Scan for the cell matching the given text and deliver its (X, Y) coordinate at center. 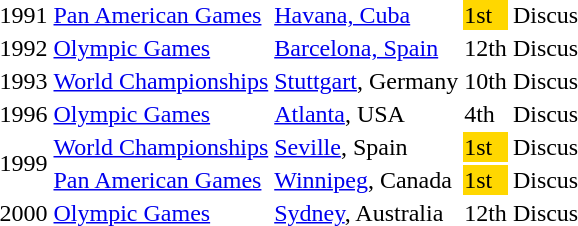
Seville, Spain (366, 147)
10th (486, 81)
Winnipeg, Canada (366, 180)
4th (486, 114)
Havana, Cuba (366, 15)
Stuttgart, Germany (366, 81)
12th (486, 48)
Barcelona, Spain (366, 48)
Atlanta, USA (366, 114)
